Detect which cell encompasses the target text, then output its (X, Y) center coordinate. 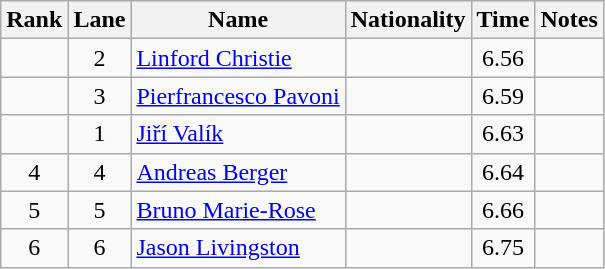
6.66 (503, 210)
Bruno Marie-Rose (238, 210)
6.63 (503, 134)
Linford Christie (238, 58)
Jiří Valík (238, 134)
6.56 (503, 58)
Name (238, 20)
Jason Livingston (238, 248)
3 (100, 96)
2 (100, 58)
Lane (100, 20)
1 (100, 134)
Notes (569, 20)
6.75 (503, 248)
Andreas Berger (238, 172)
6.59 (503, 96)
Nationality (408, 20)
6.64 (503, 172)
Pierfrancesco Pavoni (238, 96)
Time (503, 20)
Rank (34, 20)
